Provide the [X, Y] coordinate of the cell's center where the given text is located.  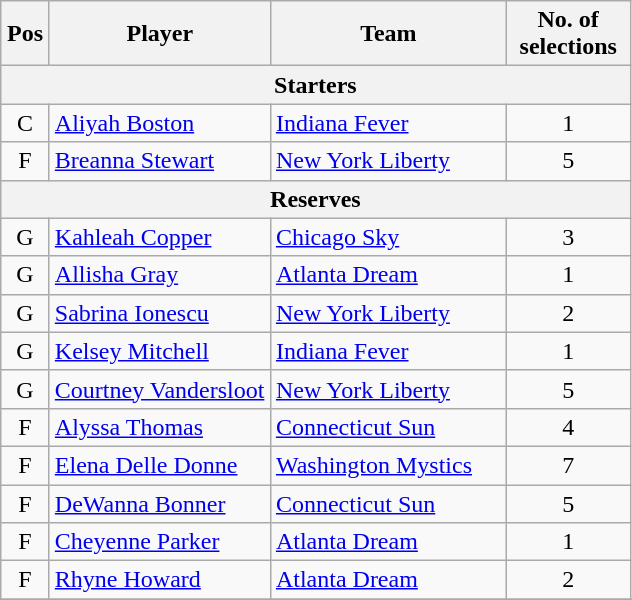
Kahleah Copper [160, 237]
Team [388, 34]
Aliyah Boston [160, 123]
Elena Delle Donne [160, 465]
Chicago Sky [388, 237]
Pos [26, 34]
Breanna Stewart [160, 161]
Reserves [316, 199]
Allisha Gray [160, 275]
Starters [316, 85]
Alyssa Thomas [160, 427]
DeWanna Bonner [160, 503]
Sabrina Ionescu [160, 313]
Washington Mystics [388, 465]
3 [568, 237]
No. of selections [568, 34]
4 [568, 427]
Kelsey Mitchell [160, 351]
C [26, 123]
Courtney Vandersloot [160, 389]
Player [160, 34]
Rhyne Howard [160, 580]
Cheyenne Parker [160, 542]
7 [568, 465]
